Find where the given text appears and provide that cell's center as [x, y] coordinate. 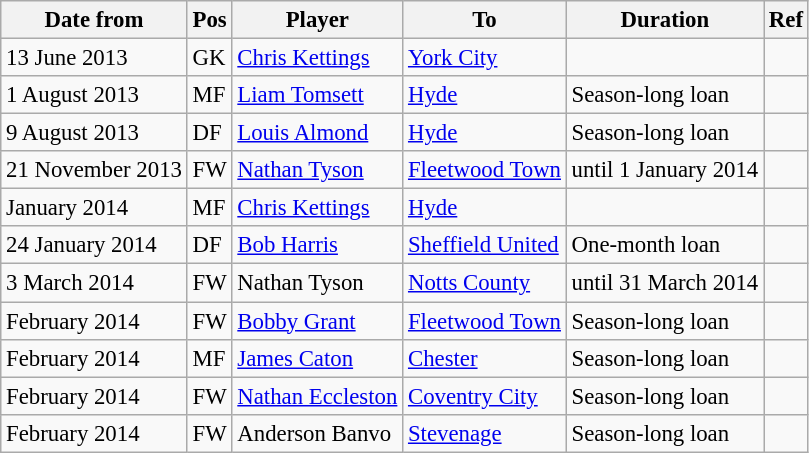
Duration [664, 20]
GK [210, 58]
To [485, 20]
Coventry City [485, 396]
1 August 2013 [94, 95]
Pos [210, 20]
Bob Harris [318, 245]
until 31 March 2014 [664, 283]
Ref [786, 20]
Sheffield United [485, 245]
until 1 January 2014 [664, 170]
Date from [94, 20]
Player [318, 20]
One-month loan [664, 245]
3 March 2014 [94, 283]
Louis Almond [318, 133]
Bobby Grant [318, 321]
Stevenage [485, 433]
13 June 2013 [94, 58]
Nathan Eccleston [318, 396]
24 January 2014 [94, 245]
9 August 2013 [94, 133]
York City [485, 58]
James Caton [318, 358]
Notts County [485, 283]
Liam Tomsett [318, 95]
21 November 2013 [94, 170]
January 2014 [94, 208]
Chester [485, 358]
Anderson Banvo [318, 433]
